Capture the cell that displays the provided text and extract its [X, Y] central coordinate. 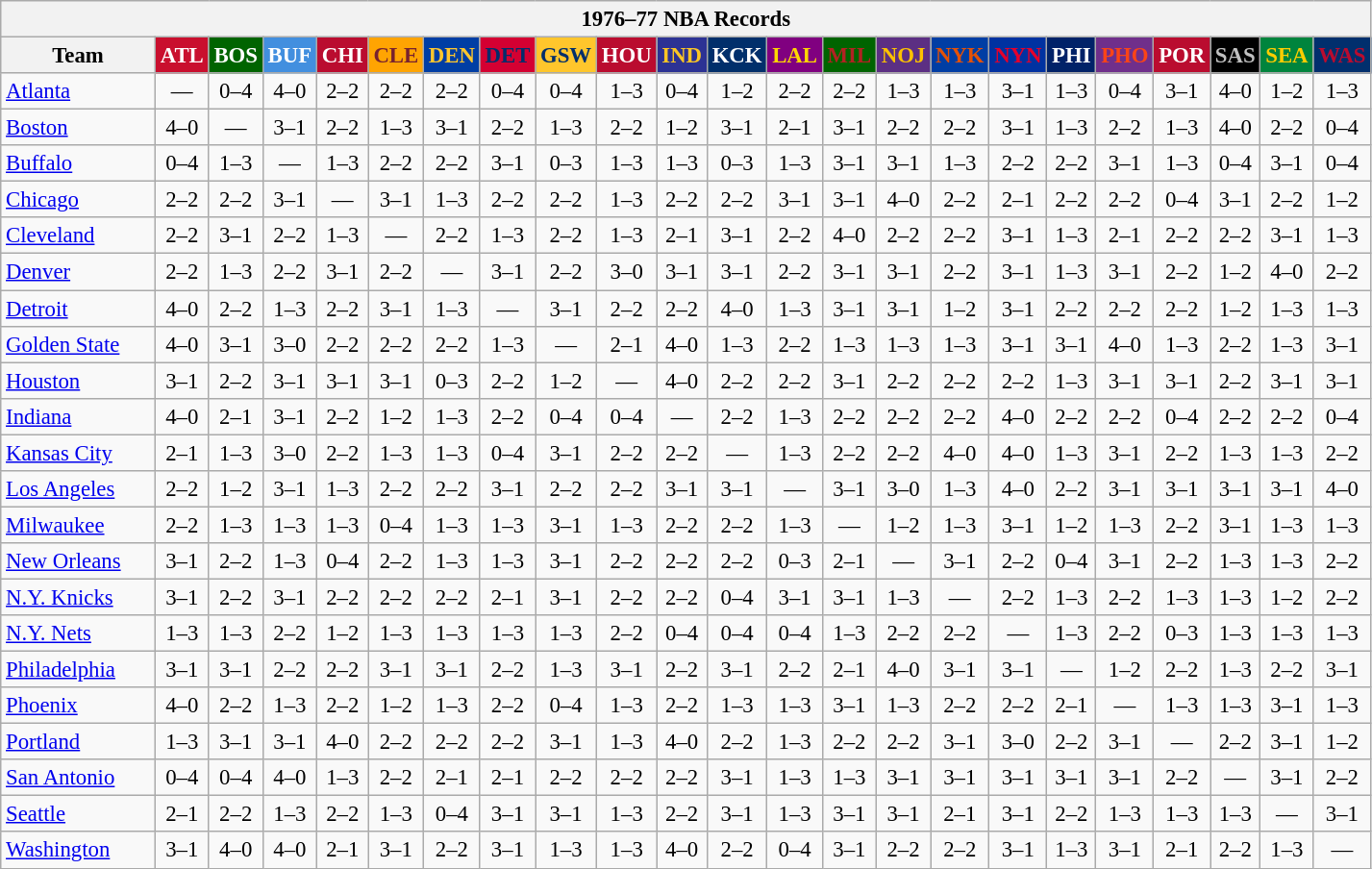
Golden State [79, 344]
BOS [236, 56]
New Orleans [79, 561]
GSW [566, 56]
NYK [960, 56]
SAS [1235, 56]
PHO [1125, 56]
NOJ [903, 56]
Denver [79, 272]
Phoenix [79, 706]
Portland [79, 742]
Milwaukee [79, 525]
IND [682, 56]
WAS [1342, 56]
SEA [1286, 56]
MIL [849, 56]
Boston [79, 128]
Buffalo [79, 163]
Seattle [79, 814]
Cleveland [79, 236]
HOU [627, 56]
Kansas City [79, 453]
ATL [182, 56]
POR [1183, 56]
Washington [79, 851]
CHI [342, 56]
Detroit [79, 309]
N.Y. Nets [79, 633]
CLE [396, 56]
San Antonio [79, 778]
KCK [736, 56]
Chicago [79, 200]
Indiana [79, 416]
PHI [1071, 56]
DET [508, 56]
LAL [794, 56]
Houston [79, 381]
Philadelphia [79, 670]
DEN [452, 56]
N.Y. Knicks [79, 597]
NYN [1018, 56]
Team [79, 56]
1976–77 NBA Records [686, 19]
BUF [289, 56]
Atlanta [79, 91]
Los Angeles [79, 489]
